Scan for the cell matching the given text and deliver its [X, Y] coordinate at center. 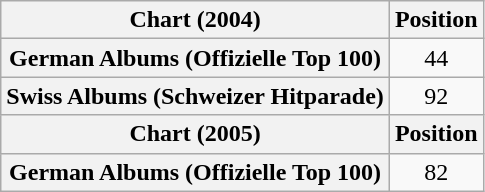
Chart (2004) [196, 20]
92 [436, 96]
44 [436, 58]
82 [436, 172]
Swiss Albums (Schweizer Hitparade) [196, 96]
Chart (2005) [196, 134]
